Output the [X, Y] coordinate of the center of the cell containing the given text.  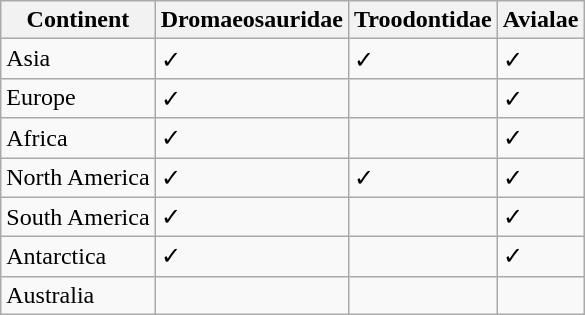
South America [78, 217]
Continent [78, 20]
Dromaeosauridae [252, 20]
Africa [78, 138]
North America [78, 178]
Asia [78, 59]
Avialae [540, 20]
Antarctica [78, 257]
Australia [78, 295]
Europe [78, 98]
Troodontidae [422, 20]
